Return [x, y] of the center of cell containing provided text 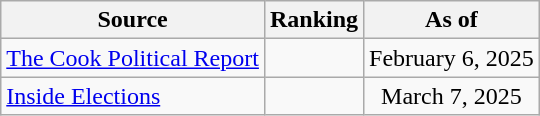
March 7, 2025 [452, 96]
As of [452, 20]
February 6, 2025 [452, 58]
Inside Elections [133, 96]
Ranking [314, 20]
Source [133, 20]
The Cook Political Report [133, 58]
